Find where the given text appears and provide that cell's center as (x, y) coordinate. 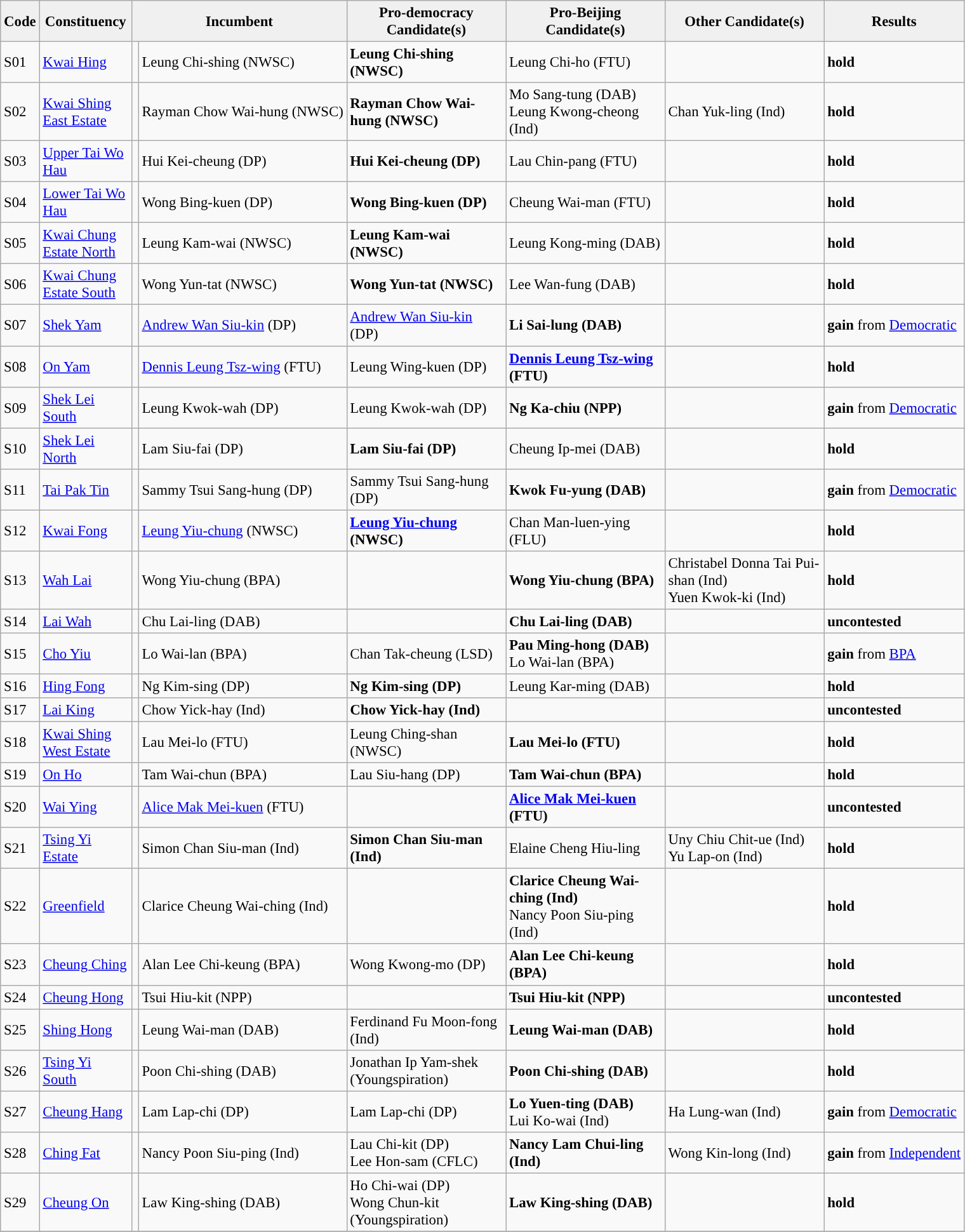
Ng Ka-chiu (NPP) (585, 408)
Leung Wing-kuen (DP) (427, 367)
S07 (20, 325)
Hing Fong (86, 686)
S29 (20, 1202)
Chan Man-luen-ying (FLU) (585, 531)
Ferdinand Fu Moon-fong (Ind) (427, 1030)
Shek Yam (86, 325)
Cheung Hang (86, 1111)
Shing Hong (86, 1030)
Leung Ching-shan (NWSC) (427, 743)
On Ho (86, 775)
Uny Chiu Chit-ue (Ind)Yu Lap-on (Ind) (744, 848)
Upper Tai Wo Hau (86, 161)
Lee Wan-fung (DAB) (585, 285)
Chan Tak-cheung (LSD) (427, 654)
Tai Pak Tin (86, 489)
Kwai Fong (86, 531)
S03 (20, 161)
S09 (20, 408)
S15 (20, 654)
Chan Yuk-ling (Ind) (744, 112)
Cheung Ching (86, 965)
Lai King (86, 710)
S06 (20, 285)
gain from Independent (894, 1153)
Ha Lung-wan (Ind) (744, 1111)
S25 (20, 1030)
Leung Kar-ming (DAB) (585, 686)
S12 (20, 531)
Leung Kong-ming (DAB) (585, 244)
Cheung Hong (86, 997)
Lau Siu-hang (DP) (427, 775)
Wai Ying (86, 808)
Shek Lei North (86, 448)
Christabel Donna Tai Pui-shan (Ind)Yuen Kwok-ki (Ind) (744, 580)
Kwai Chung Estate South (86, 285)
Pro-democracy Candidate(s) (427, 22)
S10 (20, 448)
Wong Kwong-mo (DP) (427, 965)
Kwok Fu-yung (DAB) (585, 489)
S02 (20, 112)
S17 (20, 710)
S20 (20, 808)
S05 (20, 244)
Cho Yiu (86, 654)
S13 (20, 580)
S24 (20, 997)
Constituency (86, 22)
On Yam (86, 367)
S21 (20, 848)
Lai Wah (86, 621)
Elaine Cheng Hiu-ling (585, 848)
Incumbent (239, 22)
S16 (20, 686)
Tsing Yi South (86, 1071)
Lo Wai-lan (BPA) (243, 654)
gain from BPA (894, 654)
Nancy Lam Chui-ling (Ind) (585, 1153)
Lau Chin-pang (FTU) (585, 161)
Other Candidate(s) (744, 22)
S11 (20, 489)
S22 (20, 907)
Kwai Hing (86, 62)
Lau Chi-kit (DP) Lee Hon-sam (CFLC) (427, 1153)
Cheung Ip-mei (DAB) (585, 448)
Cheung On (86, 1202)
Code (20, 22)
Kwai Shing East Estate (86, 112)
S14 (20, 621)
Nancy Poon Siu-ping (Ind) (243, 1153)
S28 (20, 1153)
S18 (20, 743)
S01 (20, 62)
S23 (20, 965)
Li Sai-lung (DAB) (585, 325)
Kwai Shing West Estate (86, 743)
Greenfield (86, 907)
Pro-Beijing Candidate(s) (585, 22)
S19 (20, 775)
Results (894, 22)
S04 (20, 202)
S27 (20, 1111)
Tsing Yi Estate (86, 848)
Ho Chi-wai (DP)Wong Chun-kit (Youngspiration) (427, 1202)
S08 (20, 367)
Wong Kin-long (Ind) (744, 1153)
Jonathan Ip Yam-shek (Youngspiration) (427, 1071)
Mo Sang-tung (DAB)Leung Kwong-cheong (Ind) (585, 112)
Pau Ming-hong (DAB)Lo Wai-lan (BPA) (585, 654)
S26 (20, 1071)
Kwai Chung Estate North (86, 244)
Shek Lei South (86, 408)
Clarice Cheung Wai-ching (Ind) (243, 907)
Lo Yuen-ting (DAB)Lui Ko-wai (Ind) (585, 1111)
Clarice Cheung Wai-ching (Ind)Nancy Poon Siu-ping (Ind) (585, 907)
Lower Tai Wo Hau (86, 202)
Leung Chi-ho (FTU) (585, 62)
Wah Lai (86, 580)
Cheung Wai-man (FTU) (585, 202)
Ching Fat (86, 1153)
